Determine the [x, y] coordinate at the center of the cell enclosing the given text.  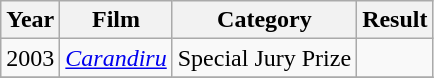
Year [30, 20]
Carandiru [116, 58]
Result [395, 20]
Special Jury Prize [264, 58]
Film [116, 20]
2003 [30, 58]
Category [264, 20]
